Capture the cell that displays the provided text and extract its [X, Y] central coordinate. 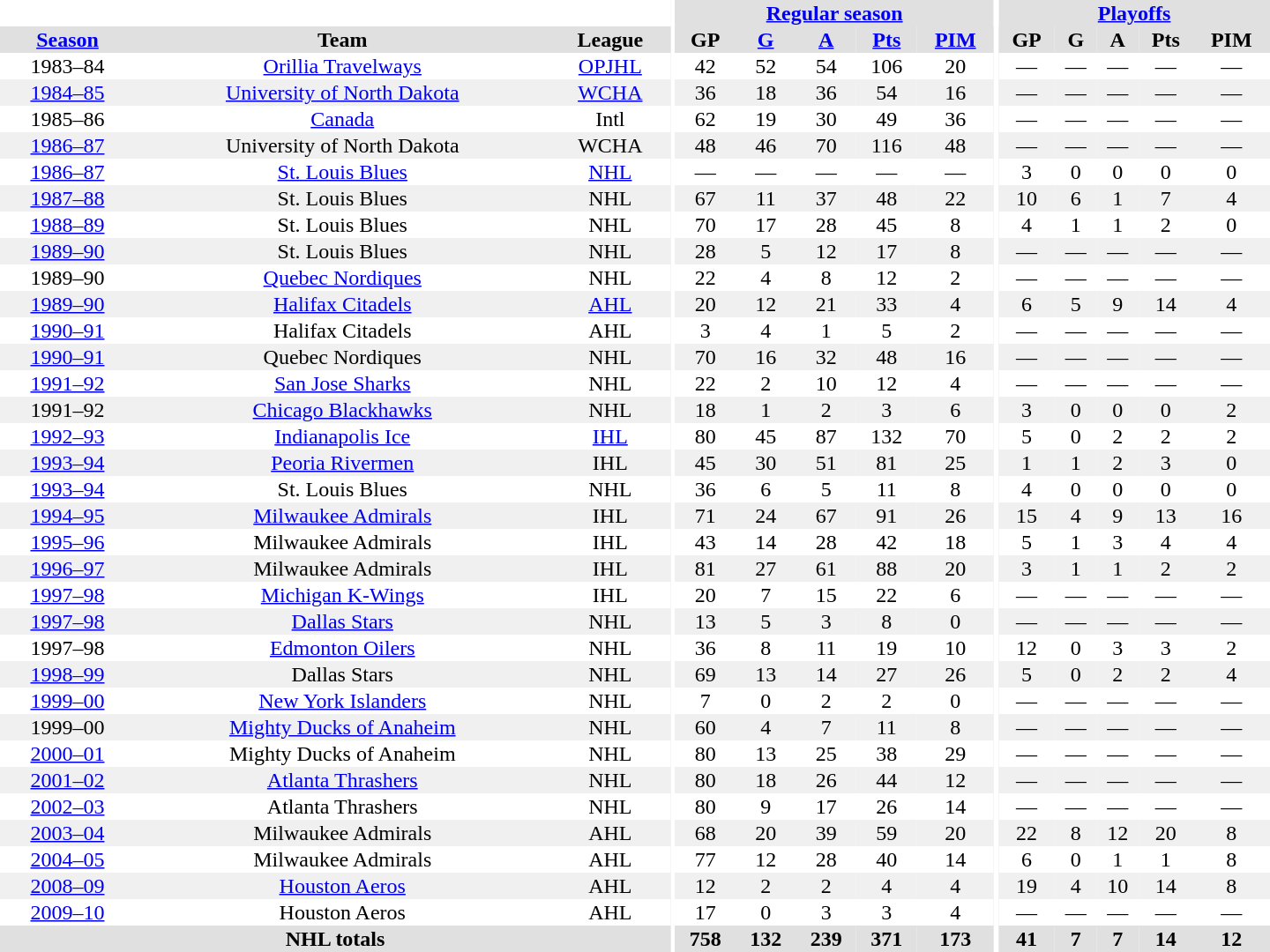
44 [887, 780]
32 [825, 357]
88 [887, 569]
106 [887, 66]
37 [825, 198]
Season [67, 40]
NHL totals [335, 939]
Regular season [834, 13]
24 [766, 516]
Edmonton Oilers [342, 648]
Intl [610, 119]
33 [887, 304]
69 [706, 674]
68 [706, 833]
59 [887, 833]
116 [887, 145]
Michigan K-Wings [342, 595]
League [610, 40]
1995–96 [67, 542]
San Jose Sharks [342, 383]
1987–88 [67, 198]
62 [706, 119]
2008–09 [67, 886]
371 [887, 939]
1994–95 [67, 516]
71 [706, 516]
87 [825, 436]
2002–03 [67, 807]
1998–99 [67, 674]
51 [825, 463]
40 [887, 859]
758 [706, 939]
38 [887, 754]
1983–84 [67, 66]
52 [766, 66]
2001–02 [67, 780]
1992–93 [67, 436]
2000–01 [67, 754]
49 [887, 119]
21 [825, 304]
2009–10 [67, 912]
43 [706, 542]
91 [887, 516]
61 [825, 569]
New York Islanders [342, 701]
Canada [342, 119]
77 [706, 859]
2004–05 [67, 859]
1996–97 [67, 569]
39 [825, 833]
Indianapolis Ice [342, 436]
Peoria Rivermen [342, 463]
1984–85 [67, 93]
41 [1027, 939]
46 [766, 145]
1985–86 [67, 119]
29 [956, 754]
Orillia Travelways [342, 66]
60 [706, 727]
239 [825, 939]
1988–89 [67, 225]
Playoffs [1134, 13]
Team [342, 40]
OPJHL [610, 66]
2003–04 [67, 833]
Chicago Blackhawks [342, 410]
173 [956, 939]
